Provide the [X, Y] coordinate of the cell's center where the given text is located.  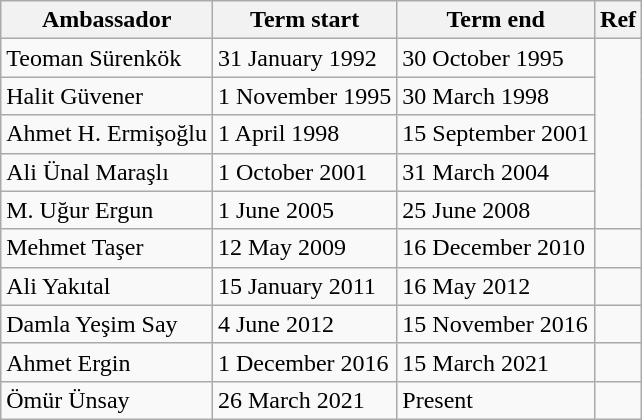
16 May 2012 [496, 286]
Teoman Sürenkök [107, 58]
1 April 1998 [304, 134]
15 November 2016 [496, 324]
Damla Yeşim Say [107, 324]
Ahmet H. Ermişoğlu [107, 134]
Halit Güvener [107, 96]
1 October 2001 [304, 172]
Ref [618, 20]
16 December 2010 [496, 248]
1 November 1995 [304, 96]
Ali Yakıtal [107, 286]
15 March 2021 [496, 362]
M. Uğur Ergun [107, 210]
Ömür Ünsay [107, 400]
Ahmet Ergin [107, 362]
Present [496, 400]
1 June 2005 [304, 210]
15 January 2011 [304, 286]
25 June 2008 [496, 210]
Mehmet Taşer [107, 248]
Term start [304, 20]
1 December 2016 [304, 362]
Ambassador [107, 20]
31 January 1992 [304, 58]
4 June 2012 [304, 324]
12 May 2009 [304, 248]
26 March 2021 [304, 400]
15 September 2001 [496, 134]
Term end [496, 20]
30 March 1998 [496, 96]
Ali Ünal Maraşlı [107, 172]
30 October 1995 [496, 58]
31 March 2004 [496, 172]
